Extract the [x, y] coordinate from the center of the cell holding the provided text.  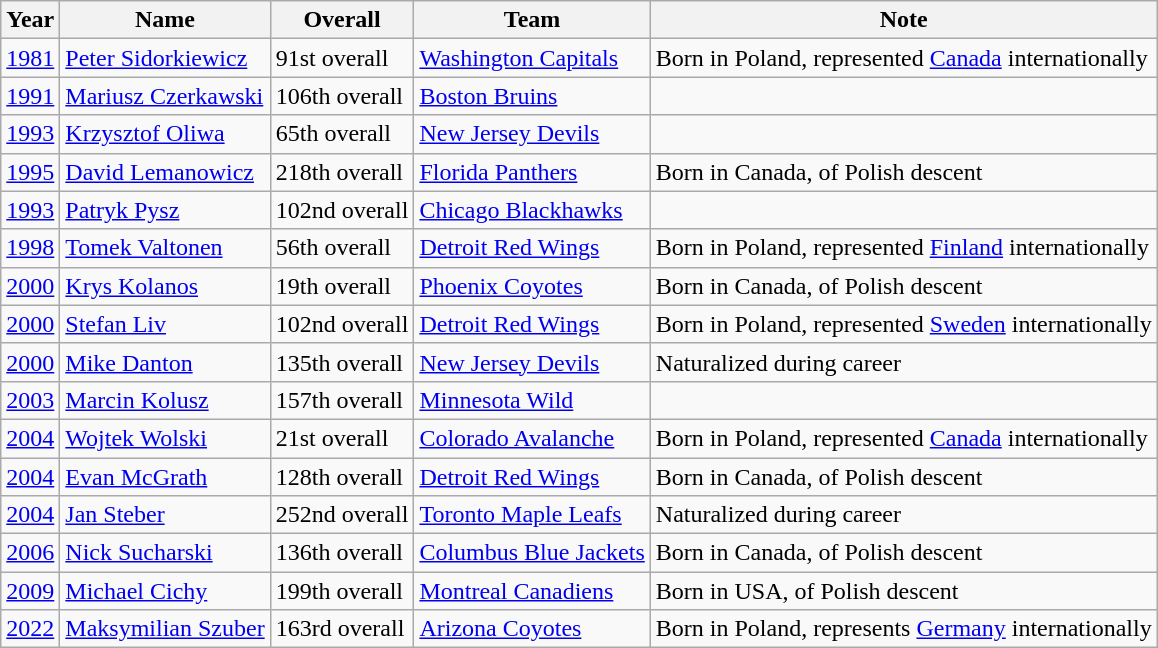
Name [165, 20]
Stefan Liv [165, 324]
Born in Poland, represented Sweden internationally [904, 324]
1981 [30, 58]
Mike Danton [165, 362]
199th overall [342, 591]
Marcin Kolusz [165, 400]
2006 [30, 553]
1998 [30, 248]
Krys Kolanos [165, 286]
Toronto Maple Leafs [532, 515]
Jan Steber [165, 515]
Columbus Blue Jackets [532, 553]
136th overall [342, 553]
Evan McGrath [165, 477]
Year [30, 20]
Note [904, 20]
21st overall [342, 438]
Michael Cichy [165, 591]
David Lemanowicz [165, 172]
135th overall [342, 362]
2022 [30, 629]
157th overall [342, 400]
Washington Capitals [532, 58]
Boston Bruins [532, 96]
1995 [30, 172]
Maksymilian Szuber [165, 629]
Phoenix Coyotes [532, 286]
163rd overall [342, 629]
Overall [342, 20]
1991 [30, 96]
Montreal Canadiens [532, 591]
Colorado Avalanche [532, 438]
106th overall [342, 96]
Peter Sidorkiewicz [165, 58]
Minnesota Wild [532, 400]
252nd overall [342, 515]
Krzysztof Oliwa [165, 134]
Arizona Coyotes [532, 629]
56th overall [342, 248]
2009 [30, 591]
19th overall [342, 286]
128th overall [342, 477]
218th overall [342, 172]
2003 [30, 400]
Born in Poland, represented Finland internationally [904, 248]
Patryk Pysz [165, 210]
Mariusz Czerkawski [165, 96]
65th overall [342, 134]
Florida Panthers [532, 172]
91st overall [342, 58]
Team [532, 20]
Nick Sucharski [165, 553]
Born in USA, of Polish descent [904, 591]
Chicago Blackhawks [532, 210]
Wojtek Wolski [165, 438]
Tomek Valtonen [165, 248]
Born in Poland, represents Germany internationally [904, 629]
